Extract the (X, Y) coordinate from the center of the cell holding the provided text.  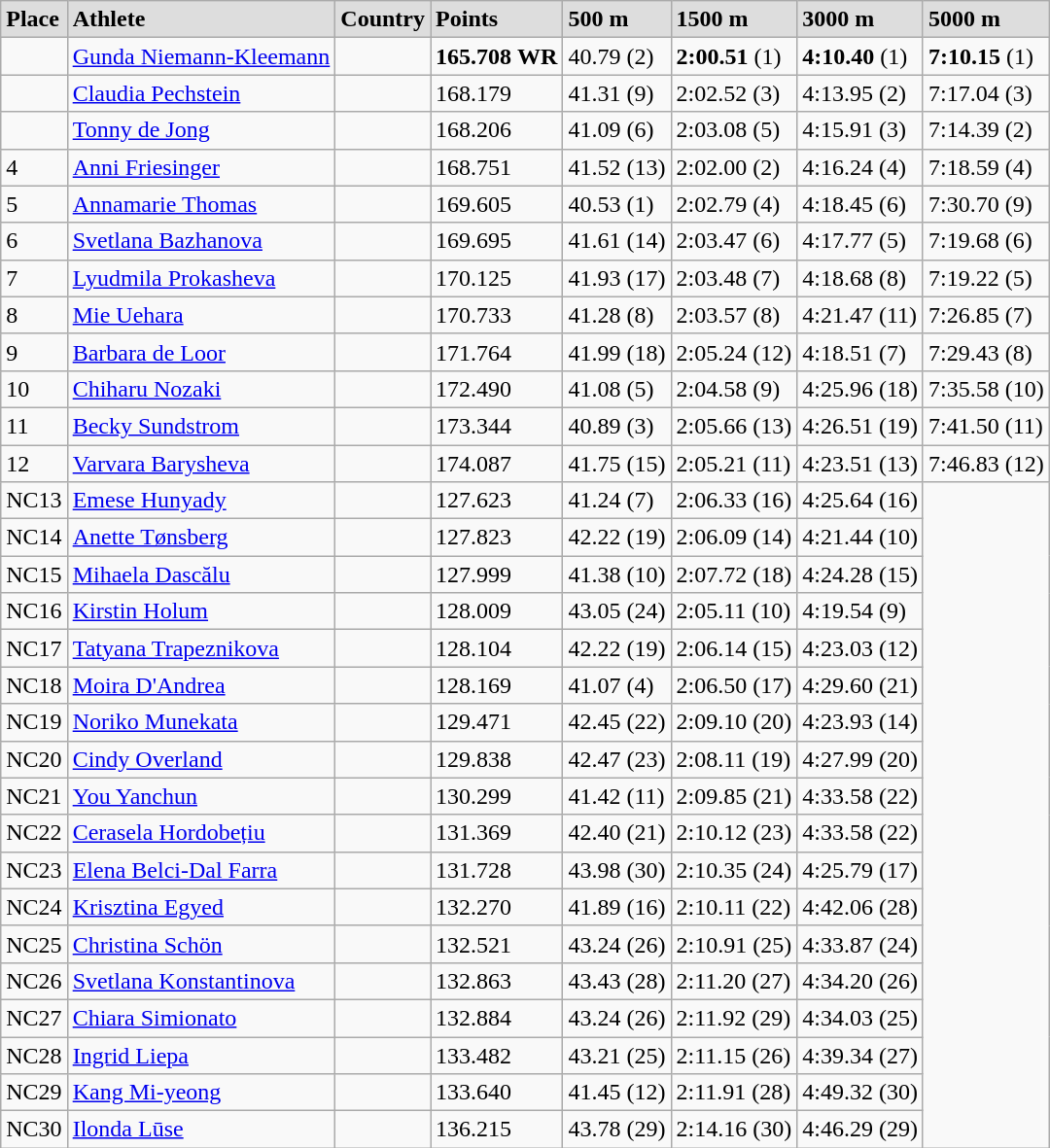
2:11.15 (26) (734, 1055)
174.087 (497, 464)
4:46.29 (29) (860, 1130)
131.369 (497, 833)
128.169 (497, 685)
2:05.21 (11) (734, 464)
2:05.11 (10) (734, 611)
127.999 (497, 574)
Kirstin Holum (201, 611)
Emese Hunyady (201, 501)
2:10.11 (22) (734, 907)
41.38 (10) (616, 574)
Points (497, 19)
7:10.15 (1) (986, 56)
4:17.77 (5) (860, 241)
Chiara Simionato (201, 1018)
Mihaela Dascălu (201, 574)
10 (34, 389)
Ilonda Lūse (201, 1130)
132.270 (497, 907)
43.78 (29) (616, 1130)
4:19.54 (9) (860, 611)
Gunda Niemann-Kleemann (201, 56)
Chiharu Nozaki (201, 389)
173.344 (497, 426)
NC18 (34, 685)
Moira D'Andrea (201, 685)
42.45 (22) (616, 722)
41.28 (8) (616, 315)
NC21 (34, 796)
129.471 (497, 722)
Christina Schön (201, 944)
2:06.14 (15) (734, 648)
NC20 (34, 759)
NC28 (34, 1055)
41.61 (14) (616, 241)
11 (34, 426)
43.43 (28) (616, 981)
Barbara de Loor (201, 352)
41.09 (6) (616, 130)
Country (383, 19)
4:23.51 (13) (860, 464)
You Yanchun (201, 796)
4:39.34 (27) (860, 1055)
8 (34, 315)
Svetlana Bazhanova (201, 241)
4:23.03 (12) (860, 648)
2:11.20 (27) (734, 981)
2:03.08 (5) (734, 130)
4:23.93 (14) (860, 722)
4:21.47 (11) (860, 315)
NC16 (34, 611)
Ingrid Liepa (201, 1055)
4:34.20 (26) (860, 981)
7:35.58 (10) (986, 389)
7:46.83 (12) (986, 464)
43.21 (25) (616, 1055)
132.884 (497, 1018)
136.215 (497, 1130)
4 (34, 167)
42.47 (23) (616, 759)
2:08.11 (19) (734, 759)
171.764 (497, 352)
2:05.66 (13) (734, 426)
41.89 (16) (616, 907)
Lyudmila Prokasheva (201, 278)
Place (34, 19)
2:11.92 (29) (734, 1018)
Elena Belci-Dal Farra (201, 870)
41.93 (17) (616, 278)
5 (34, 204)
130.299 (497, 796)
168.206 (497, 130)
4:21.44 (10) (860, 538)
2:03.48 (7) (734, 278)
NC26 (34, 981)
169.695 (497, 241)
165.708 WR (497, 56)
2:02.79 (4) (734, 204)
41.08 (5) (616, 389)
7:26.85 (7) (986, 315)
Claudia Pechstein (201, 93)
NC19 (34, 722)
2:06.33 (16) (734, 501)
7:19.22 (5) (986, 278)
127.623 (497, 501)
6 (34, 241)
NC24 (34, 907)
Cindy Overland (201, 759)
4:16.24 (4) (860, 167)
4:25.79 (17) (860, 870)
2:10.91 (25) (734, 944)
2:11.91 (28) (734, 1093)
2:04.58 (9) (734, 389)
2:02.52 (3) (734, 93)
7:19.68 (6) (986, 241)
42.40 (21) (616, 833)
NC17 (34, 648)
2:02.00 (2) (734, 167)
NC27 (34, 1018)
2:05.24 (12) (734, 352)
500 m (616, 19)
41.42 (11) (616, 796)
170.733 (497, 315)
7:30.70 (9) (986, 204)
4:42.06 (28) (860, 907)
133.482 (497, 1055)
41.31 (9) (616, 93)
41.75 (15) (616, 464)
7:29.43 (8) (986, 352)
4:33.87 (24) (860, 944)
Anni Friesinger (201, 167)
2:09.10 (20) (734, 722)
41.07 (4) (616, 685)
43.98 (30) (616, 870)
4:13.95 (2) (860, 93)
NC22 (34, 833)
41.99 (18) (616, 352)
4:24.28 (15) (860, 574)
Tatyana Trapeznikova (201, 648)
2:10.12 (23) (734, 833)
2:10.35 (24) (734, 870)
2:03.47 (6) (734, 241)
43.05 (24) (616, 611)
40.53 (1) (616, 204)
2:06.50 (17) (734, 685)
4:18.51 (7) (860, 352)
128.009 (497, 611)
128.104 (497, 648)
7:14.39 (2) (986, 130)
4:10.40 (1) (860, 56)
168.751 (497, 167)
Svetlana Konstantinova (201, 981)
1500 m (734, 19)
Tonny de Jong (201, 130)
129.838 (497, 759)
40.89 (3) (616, 426)
4:29.60 (21) (860, 685)
41.52 (13) (616, 167)
4:18.45 (6) (860, 204)
5000 m (986, 19)
2:03.57 (8) (734, 315)
NC13 (34, 501)
4:49.32 (30) (860, 1093)
127.823 (497, 538)
9 (34, 352)
Krisztina Egyed (201, 907)
4:15.91 (3) (860, 130)
2:14.16 (30) (734, 1130)
12 (34, 464)
168.179 (497, 93)
Mie Uehara (201, 315)
NC23 (34, 870)
4:26.51 (19) (860, 426)
NC14 (34, 538)
4:25.96 (18) (860, 389)
41.24 (7) (616, 501)
Athlete (201, 19)
7 (34, 278)
Becky Sundstrom (201, 426)
NC15 (34, 574)
Anette Tønsberg (201, 538)
Annamarie Thomas (201, 204)
7:41.50 (11) (986, 426)
NC25 (34, 944)
41.45 (12) (616, 1093)
2:09.85 (21) (734, 796)
Cerasela Hordobețiu (201, 833)
NC29 (34, 1093)
131.728 (497, 870)
7:17.04 (3) (986, 93)
4:18.68 (8) (860, 278)
170.125 (497, 278)
172.490 (497, 389)
133.640 (497, 1093)
40.79 (2) (616, 56)
169.605 (497, 204)
3000 m (860, 19)
4:25.64 (16) (860, 501)
4:27.99 (20) (860, 759)
132.863 (497, 981)
2:07.72 (18) (734, 574)
Noriko Munekata (201, 722)
132.521 (497, 944)
2:00.51 (1) (734, 56)
4:34.03 (25) (860, 1018)
7:18.59 (4) (986, 167)
Varvara Barysheva (201, 464)
NC30 (34, 1130)
Kang Mi-yeong (201, 1093)
2:06.09 (14) (734, 538)
